Provide the [x, y] coordinate of the cell's center where the given text is located.  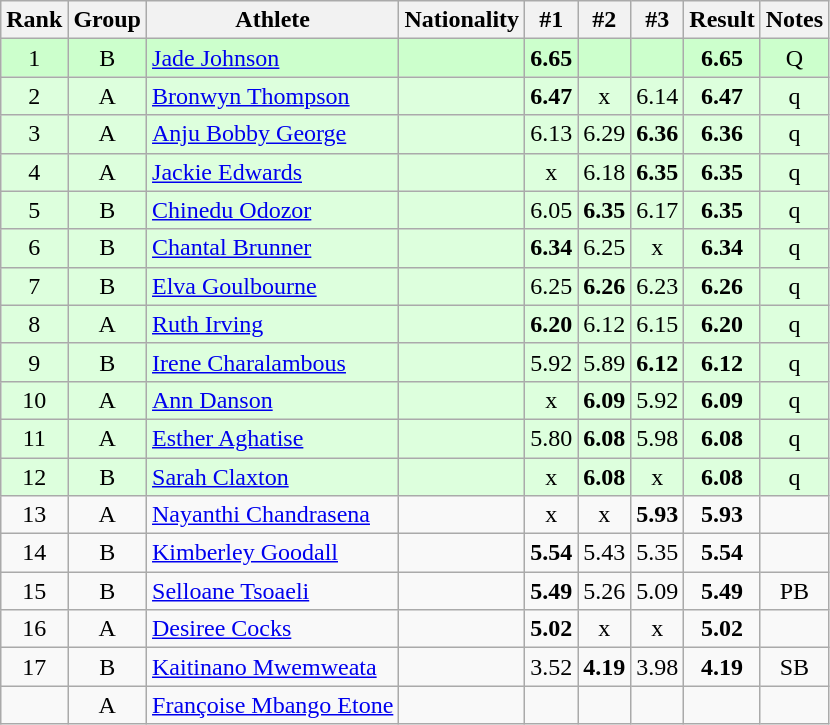
#1 [552, 20]
6.14 [658, 96]
4 [34, 172]
Ann Danson [273, 400]
Kaitinano Mwemweata [273, 667]
6.18 [604, 172]
6.15 [658, 324]
Result [722, 20]
#2 [604, 20]
16 [34, 629]
7 [34, 286]
Irene Charalambous [273, 362]
11 [34, 438]
Q [794, 58]
Anju Bobby George [273, 134]
5.09 [658, 591]
PB [794, 591]
#3 [658, 20]
Nayanthi Chandrasena [273, 515]
6.23 [658, 286]
Esther Aghatise [273, 438]
Sarah Claxton [273, 477]
6.17 [658, 210]
10 [34, 400]
Notes [794, 20]
15 [34, 591]
Nationality [462, 20]
12 [34, 477]
Bronwyn Thompson [273, 96]
Chinedu Odozor [273, 210]
2 [34, 96]
3 [34, 134]
Jade Johnson [273, 58]
5.43 [604, 553]
17 [34, 667]
6.13 [552, 134]
5.89 [604, 362]
5.26 [604, 591]
6.29 [604, 134]
3.52 [552, 667]
5.98 [658, 438]
Athlete [273, 20]
14 [34, 553]
Jackie Edwards [273, 172]
Rank [34, 20]
Desiree Cocks [273, 629]
5.80 [552, 438]
13 [34, 515]
3.98 [658, 667]
8 [34, 324]
Elva Goulbourne [273, 286]
5 [34, 210]
Chantal Brunner [273, 248]
5.35 [658, 553]
6 [34, 248]
Selloane Tsoaeli [273, 591]
Ruth Irving [273, 324]
Françoise Mbango Etone [273, 705]
9 [34, 362]
Group [108, 20]
SB [794, 667]
Kimberley Goodall [273, 553]
1 [34, 58]
6.05 [552, 210]
